Scan for the cell matching the given text and deliver its (X, Y) coordinate at center. 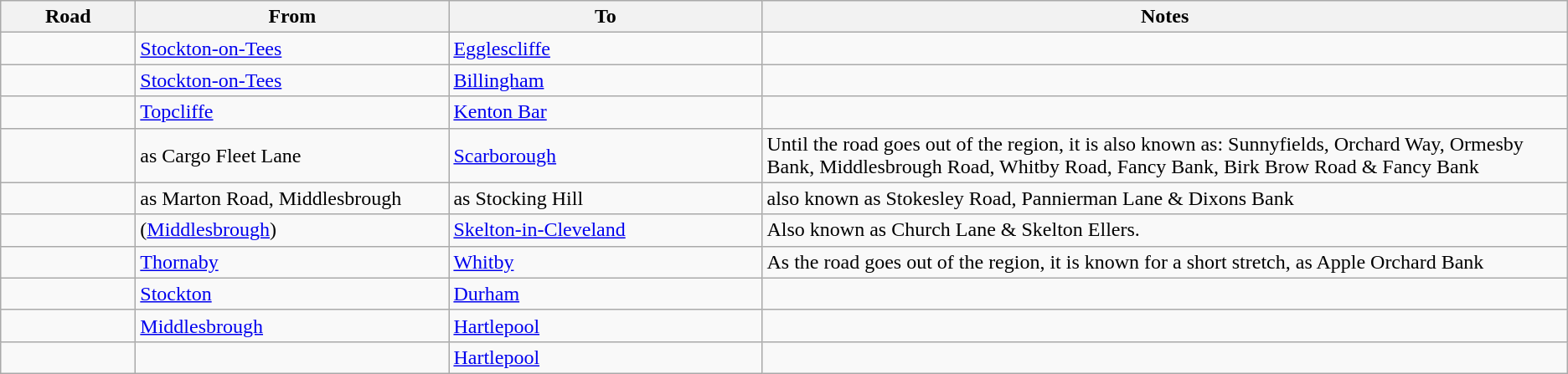
Whitby (606, 262)
as Marton Road, Middlesbrough (292, 198)
As the road goes out of the region, it is known for a short stretch, as Apple Orchard Bank (1164, 262)
To (606, 17)
Kenton Bar (606, 112)
also known as Stokesley Road, Pannierman Lane & Dixons Bank (1164, 198)
(Middlesbrough) (292, 230)
as Stocking Hill (606, 198)
Scarborough (606, 156)
Topcliffe (292, 112)
Durham (606, 294)
Thornaby (292, 262)
Billingham (606, 80)
Road (69, 17)
Skelton-in-Cleveland (606, 230)
Egglescliffe (606, 49)
Middlesbrough (292, 325)
From (292, 17)
as Cargo Fleet Lane (292, 156)
Also known as Church Lane & Skelton Ellers. (1164, 230)
Notes (1164, 17)
Stockton (292, 294)
